Provide the [X, Y] coordinate of the cell's center where the given text is located.  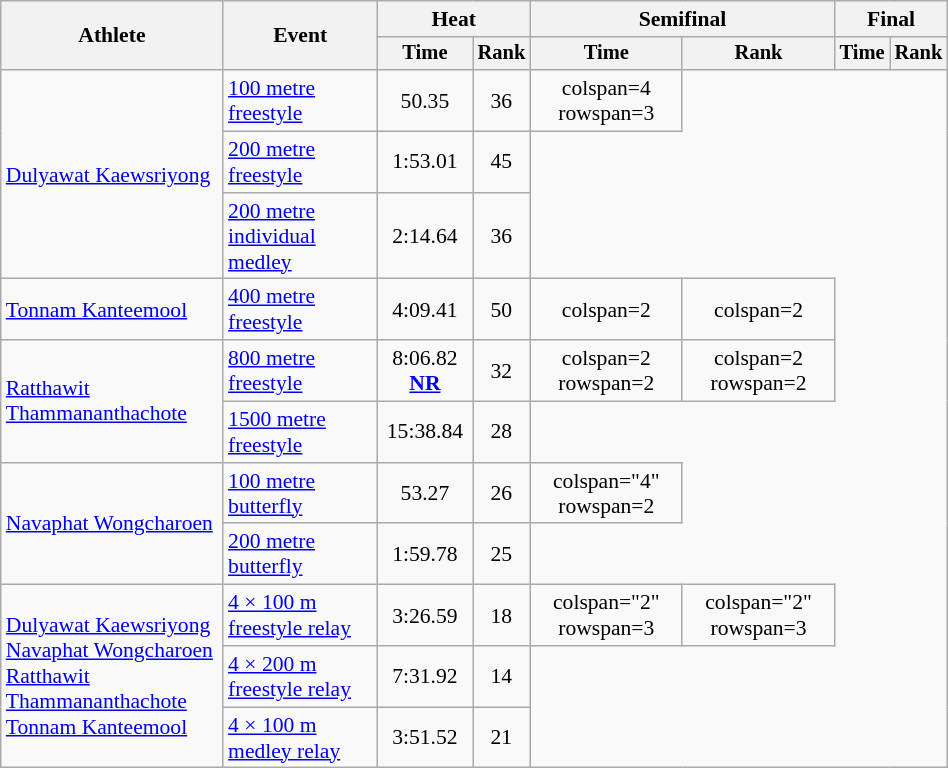
3:51.52 [424, 738]
4 × 100 m freestyle relay [300, 616]
Semifinal [682, 19]
4 × 100 m medley relay [300, 738]
26 [502, 494]
18 [502, 616]
32 [502, 370]
15:38.84 [424, 432]
Heat [454, 19]
50 [502, 310]
28 [502, 432]
21 [502, 738]
53.27 [424, 494]
200 metre freestyle [300, 162]
3:26.59 [424, 616]
Athlete [112, 36]
7:31.92 [424, 676]
400 metre freestyle [300, 310]
25 [502, 554]
50.35 [424, 100]
Event [300, 36]
colspan=4 rowspan=3 [606, 100]
1500 metre freestyle [300, 432]
Ratthawit Thammananthachote [112, 401]
200 metre butterfly [300, 554]
1:53.01 [424, 162]
100 metre freestyle [300, 100]
1:59.78 [424, 554]
Dulyawat Kaewsriyong [112, 174]
Final [892, 19]
14 [502, 676]
Navaphat Wongcharoen [112, 524]
Tonnam Kanteemool [112, 310]
colspan="4" rowspan=2 [606, 494]
2:14.64 [424, 236]
200 metre individual medley [300, 236]
4:09.41 [424, 310]
4 × 200 m freestyle relay [300, 676]
800 metre freestyle [300, 370]
Dulyawat Kaewsriyong Navaphat Wongcharoen Ratthawit Thammananthachote Tonnam Kanteemool [112, 676]
100 metre butterfly [300, 494]
8:06.82 NR [424, 370]
45 [502, 162]
